Identify which cell holds the provided text, then report its [X, Y] central coordinate. 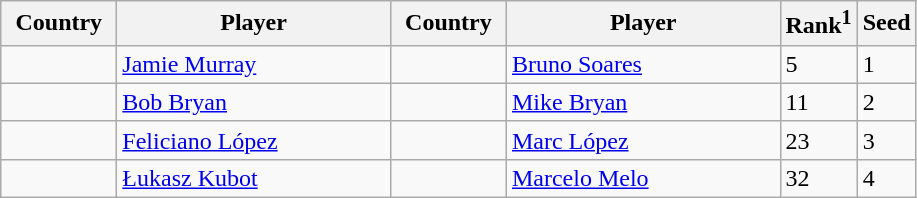
3 [886, 140]
Marcelo Melo [643, 178]
Jamie Murray [254, 64]
2 [886, 102]
5 [818, 64]
32 [818, 178]
1 [886, 64]
Bob Bryan [254, 102]
Marc López [643, 140]
23 [818, 140]
Feliciano López [254, 140]
Rank1 [818, 24]
Seed [886, 24]
Mike Bryan [643, 102]
4 [886, 178]
11 [818, 102]
Bruno Soares [643, 64]
Łukasz Kubot [254, 178]
